Pinpoint the cell where the given text exists, returning its (x, y) midpoint coordinate. 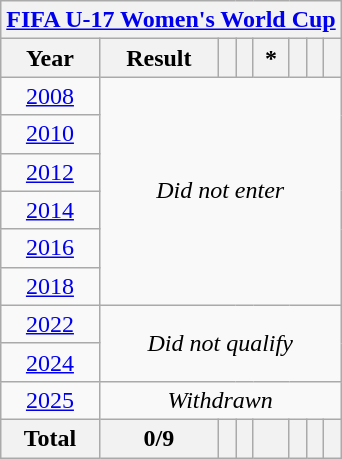
2024 (50, 362)
2025 (50, 400)
Did not enter (220, 191)
Did not qualify (220, 343)
FIFA U-17 Women's World Cup (171, 20)
Year (50, 58)
2016 (50, 248)
2008 (50, 96)
* (271, 58)
Result (158, 58)
2010 (50, 134)
2012 (50, 172)
2022 (50, 324)
2018 (50, 286)
2014 (50, 210)
Withdrawn (220, 400)
0/9 (158, 438)
Total (50, 438)
